Pinpoint the cell where the given text exists, returning its [X, Y] midpoint coordinate. 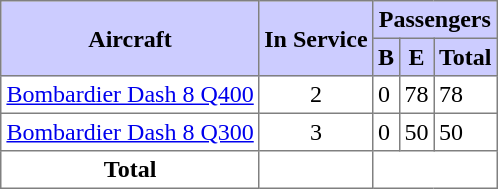
Aircraft [130, 38]
E [416, 57]
Bombardier Dash 8 Q400 [130, 95]
Bombardier Dash 8 Q300 [130, 132]
Passengers [435, 20]
2 [316, 95]
3 [316, 132]
In Service [316, 38]
B [386, 57]
